Return the (x, y) coordinate for the center point of the cell that contains the specified text.  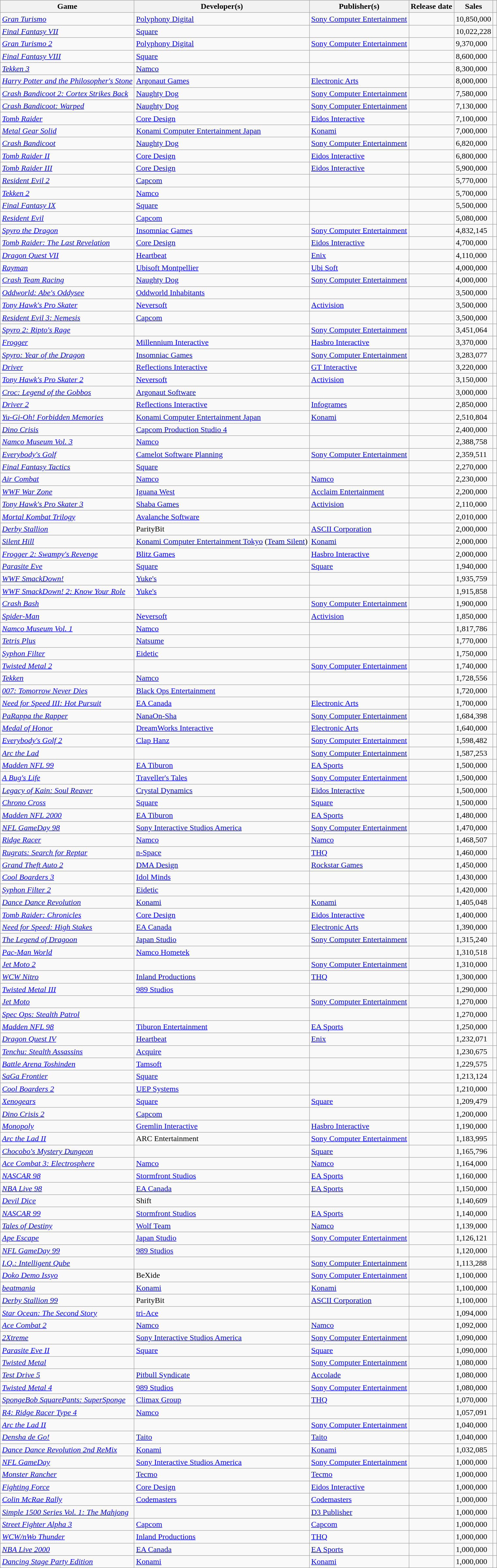
Gran Turismo (67, 19)
1,094,000 (473, 1313)
Crystal Dynamics (222, 790)
Spyro 2: Ripto's Rage (67, 330)
2,010,000 (473, 516)
Dragon Quest IV (67, 1039)
Crash Bandicoot 2: Cortex Strikes Back (67, 93)
Driver 2 (67, 405)
1,213,124 (473, 1076)
WWF War Zone (67, 492)
Dino Crisis (67, 430)
1,113,288 (473, 1263)
10,022,228 (473, 31)
Tony Hawk's Pro Skater (67, 305)
Namco Museum Vol. 1 (67, 629)
Publisher(s) (359, 7)
Croc: Legend of the Gobbos (67, 392)
Spyro the Dragon (67, 230)
1,450,000 (473, 865)
1,150,000 (473, 1189)
Sales (473, 7)
Pitbull Syndicate (222, 1375)
1,126,121 (473, 1238)
Final Fantasy IX (67, 206)
2,510,804 (473, 417)
3,220,000 (473, 367)
Capcom Production Studio 4 (222, 430)
1,120,000 (473, 1251)
1,210,000 (473, 1089)
1,057,091 (473, 1412)
5,700,000 (473, 193)
Cool Boarders 2 (67, 1089)
Crash Bandicoot: Warped (67, 106)
5,770,000 (473, 181)
Konami Computer Entertainment Tokyo (Team Silent) (222, 541)
Accolade (359, 1375)
Dance Dance Revolution (67, 902)
Final Fantasy Tactics (67, 467)
1,900,000 (473, 604)
Frogger (67, 342)
1,310,518 (473, 952)
Everybody's Golf (67, 454)
Resident Evil (67, 218)
Need for Speed III: Hot Pursuit (67, 703)
Final Fantasy VII (67, 31)
Fighting Force (67, 1487)
2,388,758 (473, 442)
2,270,000 (473, 467)
beatmania (67, 1288)
NASCAR 99 (67, 1213)
Crash Team Racing (67, 280)
1,160,000 (473, 1176)
7,130,000 (473, 106)
NBA Live 98 (67, 1189)
Ubi Soft (359, 268)
9,370,000 (473, 44)
UEP Systems (222, 1089)
Crash Bash (67, 604)
Arc the Lad (67, 753)
5,500,000 (473, 206)
Spider-Man (67, 616)
3,000,000 (473, 392)
Tomb Raider: The Last Revelation (67, 243)
WCW Nitro (67, 977)
1,598,482 (473, 740)
Wolf Team (222, 1226)
1,200,000 (473, 1114)
2,200,000 (473, 492)
Pac-Man World (67, 952)
Acquire (222, 1052)
1,164,000 (473, 1164)
Clap Hanz (222, 740)
Dragon Quest VII (67, 255)
The Legend of Dragoon (67, 939)
3,451,064 (473, 330)
Street Fighter Alpha 3 (67, 1524)
R4: Ridge Racer Type 4 (67, 1412)
SaGa Frontier (67, 1076)
8,000,000 (473, 81)
Test Drive 5 (67, 1375)
3,370,000 (473, 342)
Tekken 2 (67, 193)
1,232,071 (473, 1039)
Rockstar Games (359, 865)
Oddworld: Abe's Oddysee (67, 293)
Ubisoft Montpellier (222, 268)
1,390,000 (473, 927)
3,150,000 (473, 380)
Black Ops Entertainment (222, 691)
Derby Stallion (67, 529)
Rugrats: Search for Reptar (67, 852)
Avalanche Software (222, 516)
5,080,000 (473, 218)
Tomb Raider III (67, 168)
1,070,000 (473, 1400)
1,700,000 (473, 703)
1,750,000 (473, 653)
4,110,000 (473, 255)
Ace Combat 3: Electrosphere (67, 1164)
Densha de Go! (67, 1437)
1,229,575 (473, 1064)
7,000,000 (473, 131)
1,183,995 (473, 1138)
NASCAR 98 (67, 1176)
Argonaut Games (222, 81)
Devil Dice (67, 1201)
Jet Moto (67, 1002)
WWF SmackDown! (67, 579)
Tony Hawk's Pro Skater 2 (67, 380)
Harry Potter and the Philosopher's Stone (67, 81)
1,400,000 (473, 915)
Ape Escape (67, 1238)
Chocobo's Mystery Dungeon (67, 1151)
Metal Gear Solid (67, 131)
Game (67, 7)
Tekken (67, 678)
1,315,240 (473, 939)
Tomb Raider (67, 118)
Developer(s) (222, 7)
BeXide (222, 1275)
NFL GameDay 99 (67, 1251)
Spec Ops: Stealth Patrol (67, 1014)
Tomb Raider II (67, 156)
1,817,786 (473, 629)
Medal of Honor (67, 728)
Namco Hometek (222, 952)
Tomb Raider: Chronicles (67, 915)
Jet Moto 2 (67, 965)
1,139,000 (473, 1226)
1,190,000 (473, 1126)
Climax Group (222, 1400)
Dance Dance Revolution 2nd ReMix (67, 1450)
1,684,398 (473, 716)
Tenchu: Stealth Assassins (67, 1052)
1,420,000 (473, 890)
1,032,085 (473, 1450)
NFL GameDay (67, 1462)
Tekken 3 (67, 69)
Derby Stallion 99 (67, 1300)
1,460,000 (473, 852)
Camelot Software Planning (222, 454)
Syphon Filter 2 (67, 890)
Frogger 2: Swampy's Revenge (67, 554)
1,470,000 (473, 828)
Chrono Cross (67, 803)
Traveller's Tales (222, 778)
Mortal Kombat Trilogy (67, 516)
Cool Boarders 3 (67, 877)
1,250,000 (473, 1027)
Legacy of Kain: Soul Reaver (67, 790)
1,935,759 (473, 579)
1,310,000 (473, 965)
Tetris Plus (67, 641)
6,820,000 (473, 143)
1,640,000 (473, 728)
Simple 1500 Series Vol. 1: The Mahjong (67, 1512)
Acclaim Entertainment (359, 492)
1,092,000 (473, 1325)
Twisted Metal (67, 1363)
1,430,000 (473, 877)
3,283,077 (473, 355)
Twisted Metal III (67, 989)
n-Space (222, 852)
1,300,000 (473, 977)
1,770,000 (473, 641)
Dino Crisis 2 (67, 1114)
Spyro: Year of the Dragon (67, 355)
1,209,479 (473, 1101)
Gran Turismo 2 (67, 44)
2,850,000 (473, 405)
Monopoly (67, 1126)
Oddworld Inhabitants (222, 293)
D3 Publisher (359, 1512)
tri-Ace (222, 1313)
Namco Museum Vol. 3 (67, 442)
Millennium Interactive (222, 342)
5,900,000 (473, 168)
1,940,000 (473, 566)
1,290,000 (473, 989)
Monster Rancher (67, 1475)
10,850,000 (473, 19)
Resident Evil 3: Nemesis (67, 317)
1,140,609 (473, 1201)
1,468,507 (473, 840)
WCW/nWo Thunder (67, 1537)
Dancing Stage Party Edition (67, 1562)
Twisted Metal 2 (67, 666)
Tales of Destiny (67, 1226)
2,110,000 (473, 504)
6,800,000 (473, 156)
A Bug's Life (67, 778)
Colin McRae Rally (67, 1499)
Shift (222, 1201)
1,850,000 (473, 616)
NanaOn-Sha (222, 716)
DMA Design (222, 865)
ARC Entertainment (222, 1138)
Doko Demo Issyo (67, 1275)
Parasite Eve (67, 566)
DreamWorks Interactive (222, 728)
NBA Live 2000 (67, 1549)
Infogrames (359, 405)
1,587,253 (473, 753)
Everybody's Golf 2 (67, 740)
Syphon Filter (67, 653)
Gremlin Interactive (222, 1126)
1,915,858 (473, 591)
Tamsoft (222, 1064)
1,405,048 (473, 902)
Tiburon Entertainment (222, 1027)
Idol Minds (222, 877)
Tony Hawk's Pro Skater 3 (67, 504)
Air Combat (67, 479)
Twisted Metal 4 (67, 1388)
Yu-Gi-Oh! Forbidden Memories (67, 417)
Xenogears (67, 1101)
Rayman (67, 268)
1,480,000 (473, 815)
Final Fantasy VIII (67, 56)
GT Interactive (359, 367)
WWF SmackDown! 2: Know Your Role (67, 591)
Resident Evil 2 (67, 181)
2,400,000 (473, 430)
1,728,556 (473, 678)
PaRappa the Rapper (67, 716)
7,100,000 (473, 118)
SpongeBob SquarePants: SuperSponge (67, 1400)
1,720,000 (473, 691)
Shaba Games (222, 504)
Grand Theft Auto 2 (67, 865)
2,359,511 (473, 454)
I.Q.: Intelligent Qube (67, 1263)
Silent Hill (67, 541)
Crash Bandicoot (67, 143)
Parasite Eve II (67, 1350)
Release date (431, 7)
Madden NFL 98 (67, 1027)
Natsume (222, 641)
Ridge Racer (67, 840)
Driver (67, 367)
Battle Arena Toshinden (67, 1064)
1,740,000 (473, 666)
7,580,000 (473, 93)
Madden NFL 99 (67, 766)
Need for Speed: High Stakes (67, 927)
2Xtreme (67, 1338)
1,165,796 (473, 1151)
Star Ocean: The Second Story (67, 1313)
007: Tomorrow Never Dies (67, 691)
Blitz Games (222, 554)
NFL GameDay 98 (67, 828)
Iguana West (222, 492)
2,230,000 (473, 479)
Ace Combat 2 (67, 1325)
1,140,000 (473, 1213)
4,700,000 (473, 243)
Argonaut Software (222, 392)
1,230,675 (473, 1052)
8,600,000 (473, 56)
8,300,000 (473, 69)
4,832,145 (473, 230)
Madden NFL 2000 (67, 815)
